Search for the cell housing the specified text and yield its (x, y) center coordinate. 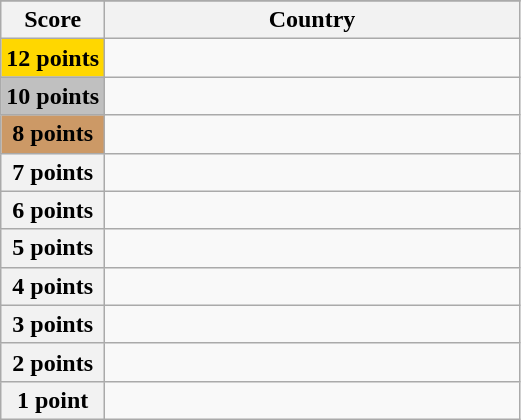
7 points (53, 172)
Country (312, 20)
6 points (53, 210)
10 points (53, 96)
1 point (53, 400)
2 points (53, 362)
4 points (53, 286)
Score (53, 20)
5 points (53, 248)
12 points (53, 58)
8 points (53, 134)
3 points (53, 324)
